Determine the (x, y) coordinate at the center of the cell enclosing the given text.  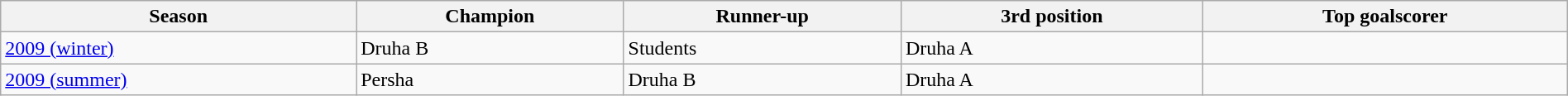
Top goalscorer (1384, 17)
Students (762, 48)
2009 (summer) (179, 79)
Champion (490, 17)
Persha (490, 79)
2009 (winter) (179, 48)
Season (179, 17)
3rd position (1052, 17)
Runner-up (762, 17)
